Identify which cell holds the provided text, then report its (X, Y) central coordinate. 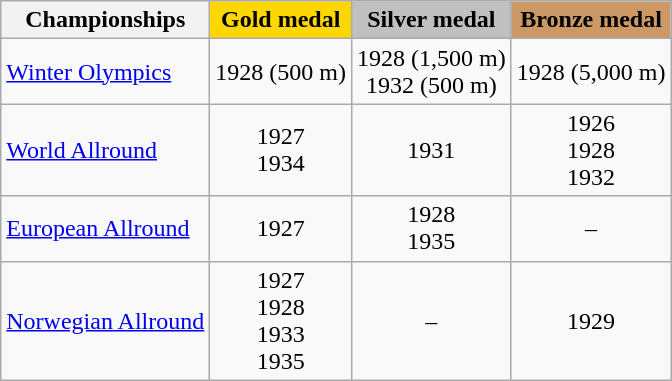
Norwegian Allround (106, 320)
Championships (106, 20)
World Allround (106, 150)
1929 (591, 320)
1927 (281, 228)
1928 (1,500 m) 1932 (500 m) (432, 72)
1931 (432, 150)
1927 1934 (281, 150)
1928 1935 (432, 228)
European Allround (106, 228)
Silver medal (432, 20)
1928 (500 m) (281, 72)
1926 1928 1932 (591, 150)
Winter Olympics (106, 72)
Gold medal (281, 20)
1927 1928 1933 1935 (281, 320)
1928 (5,000 m) (591, 72)
Bronze medal (591, 20)
